Search for the cell housing the specified text and yield its [X, Y] center coordinate. 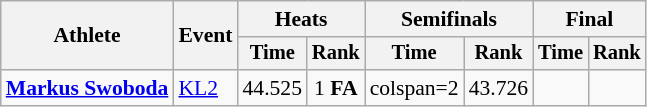
43.726 [498, 88]
Markus Swoboda [88, 88]
Event [205, 36]
44.525 [272, 88]
Heats [302, 19]
Final [589, 19]
1 FA [336, 88]
Athlete [88, 36]
KL2 [205, 88]
colspan=2 [414, 88]
Semifinals [450, 19]
